Scan for the cell matching the given text and deliver its (x, y) coordinate at center. 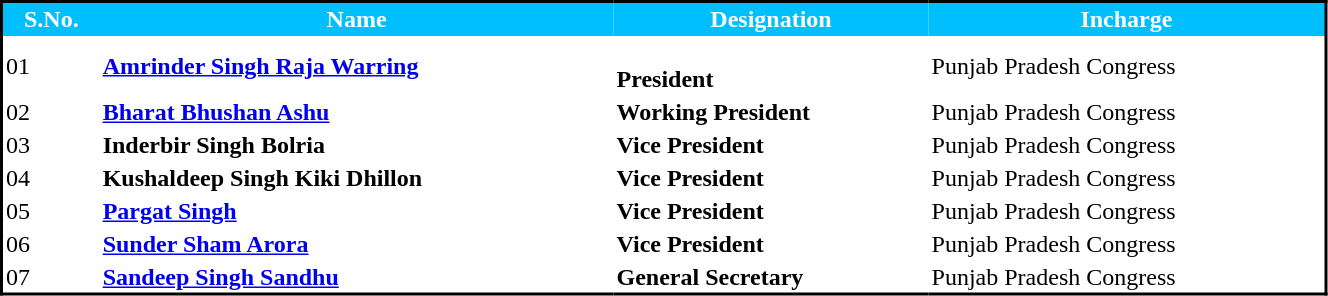
Pargat Singh (357, 212)
Inderbir Singh Bolria (357, 146)
President (772, 66)
Name (357, 19)
Incharge (1128, 19)
05 (51, 212)
Working President (772, 112)
03 (51, 146)
Designation (772, 19)
Amrinder Singh Raja Warring (357, 66)
06 (51, 244)
Sandeep Singh Sandhu (357, 278)
General Secretary (772, 278)
04 (51, 178)
07 (51, 278)
01 (51, 66)
Sunder Sham Arora (357, 244)
02 (51, 112)
Kushaldeep Singh Kiki Dhillon (357, 178)
Bharat Bhushan Ashu (357, 112)
S.No. (51, 19)
